Locate the cell with the specified text and output its (x, y) center coordinate. 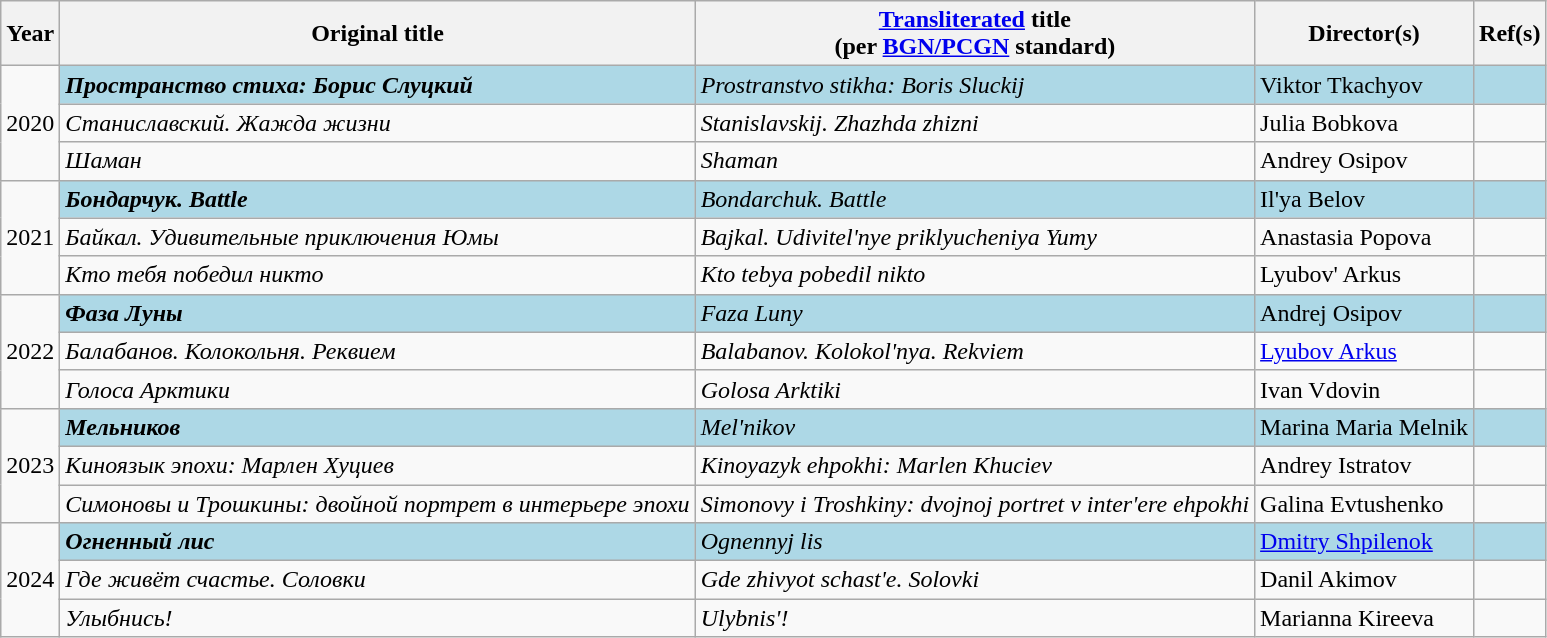
Marianna Kireeva (1364, 618)
Andrey Istratov (1364, 465)
Stanislavskij. Zhazhda zhizni (974, 123)
Director(s) (1364, 34)
Где живёт счастье. Соловки (378, 580)
Shaman (974, 161)
Станиславский. Жажда жизни (378, 123)
Шаман (378, 161)
Prostranstvo stikha: Boris Sluckij (974, 85)
Bondarchuk. Battle (974, 199)
2023 (30, 465)
Ivan Vdovin (1364, 389)
Kto tebya pobedil nikto (974, 275)
Transliterated title(per BGN/PCGN standard) (974, 34)
Dmitry Shpilenok (1364, 542)
Viktor Tkachyov (1364, 85)
Lyubov' Arkus (1364, 275)
Кто тебя победил никто (378, 275)
Симоновы и Трошкины: двойной портрет в интерьере эпохи (378, 503)
Lyubov Arkus (1364, 351)
Anastasia Popova (1364, 237)
Il'ya Belov (1364, 199)
Julia Bobkova (1364, 123)
Gde zhivyot schast'e. Solovki (974, 580)
Ulybnis'! (974, 618)
Galina Evtushenko (1364, 503)
Ref(s) (1510, 34)
Golosa Arktiki (974, 389)
Байкал. Удивительные приключения Юмы (378, 237)
Marina Maria Melnik (1364, 427)
2020 (30, 123)
2024 (30, 580)
Kinoyazyk ehpokhi: Marlen Khuciev (974, 465)
Мельников (378, 427)
Simonovy i Troshkiny: dvojnoj portret v inter'ere ehpokhi (974, 503)
Andrey Osipov (1364, 161)
2021 (30, 237)
2022 (30, 351)
Year (30, 34)
Danil Akimov (1364, 580)
Киноязык эпохи: Марлен Хуциев (378, 465)
Andrej Osipov (1364, 313)
Бондарчук. Battle (378, 199)
Фаза Луны (378, 313)
Улыбнись! (378, 618)
Original title (378, 34)
Голоса Арктики (378, 389)
Mel'nikov (974, 427)
Bajkal. Udivitel'nye priklyucheniya Yumy (974, 237)
Пространство стиха: Борис Слуцкий (378, 85)
Faza Luny (974, 313)
Balabanov. Kolokol'nya. Rekviem (974, 351)
Ognennyj lis (974, 542)
Огненный лис (378, 542)
Балабанов. Колокольня. Реквием (378, 351)
